Return (x, y) of the center of cell containing provided text 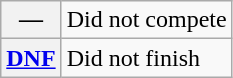
Did not compete (146, 20)
DNF (31, 58)
Did not finish (146, 58)
— (31, 20)
